Return [x, y] of the center of cell containing provided text 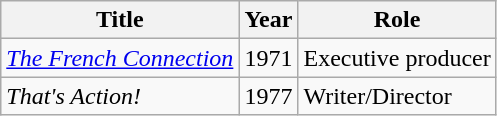
The French Connection [120, 58]
Title [120, 20]
Role [397, 20]
1977 [268, 96]
Year [268, 20]
Writer/Director [397, 96]
That's Action! [120, 96]
1971 [268, 58]
Executive producer [397, 58]
